Capture the cell that displays the provided text and extract its (X, Y) central coordinate. 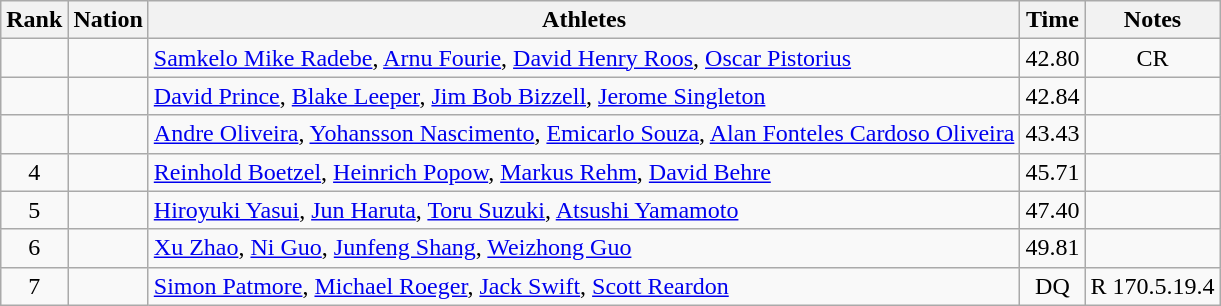
DQ (1052, 286)
43.43 (1052, 134)
CR (1152, 58)
7 (34, 286)
45.71 (1052, 172)
47.40 (1052, 210)
5 (34, 210)
Samkelo Mike Radebe, Arnu Fourie, David Henry Roos, Oscar Pistorius (584, 58)
Rank (34, 20)
4 (34, 172)
Time (1052, 20)
Athletes (584, 20)
6 (34, 248)
Simon Patmore, Michael Roeger, Jack Swift, Scott Reardon (584, 286)
42.80 (1052, 58)
R 170.5.19.4 (1152, 286)
Nation (108, 20)
Andre Oliveira, Yohansson Nascimento, Emicarlo Souza, Alan Fonteles Cardoso Oliveira (584, 134)
49.81 (1052, 248)
Notes (1152, 20)
Xu Zhao, Ni Guo, Junfeng Shang, Weizhong Guo (584, 248)
Reinhold Boetzel, Heinrich Popow, Markus Rehm, David Behre (584, 172)
Hiroyuki Yasui, Jun Haruta, Toru Suzuki, Atsushi Yamamoto (584, 210)
David Prince, Blake Leeper, Jim Bob Bizzell, Jerome Singleton (584, 96)
42.84 (1052, 96)
